Capture the cell that displays the provided text and extract its [x, y] central coordinate. 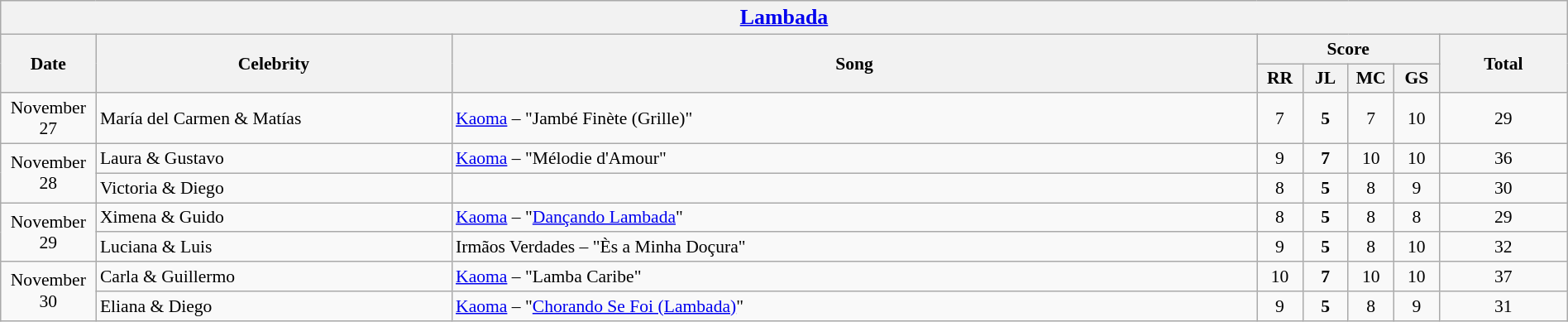
November 30 [48, 291]
32 [1503, 248]
RR [1280, 79]
María del Carmen & Matías [274, 119]
Kaoma – "Jambé Finète (Grille)" [854, 119]
November 28 [48, 174]
Ximena & Guido [274, 218]
Celebrity [274, 63]
November 27 [48, 119]
Song [854, 63]
Carla & Guillermo [274, 276]
30 [1503, 188]
31 [1503, 306]
Kaoma – "Mélodie d'Amour" [854, 159]
November 29 [48, 232]
Score [1348, 49]
Luciana & Luis [274, 248]
Lambada [784, 17]
GS [1416, 79]
Eliana & Diego [274, 306]
Kaoma – "Dançando Lambada" [854, 218]
MC [1371, 79]
Total [1503, 63]
Victoria & Diego [274, 188]
JL [1325, 79]
Date [48, 63]
Irmãos Verdades – "Ès a Minha Doçura" [854, 248]
Laura & Gustavo [274, 159]
Kaoma – "Chorando Se Foi (Lambada)" [854, 306]
37 [1503, 276]
36 [1503, 159]
Kaoma – "Lamba Caribe" [854, 276]
